Provide the (X, Y) coordinate of the cell's center where the given text is located.  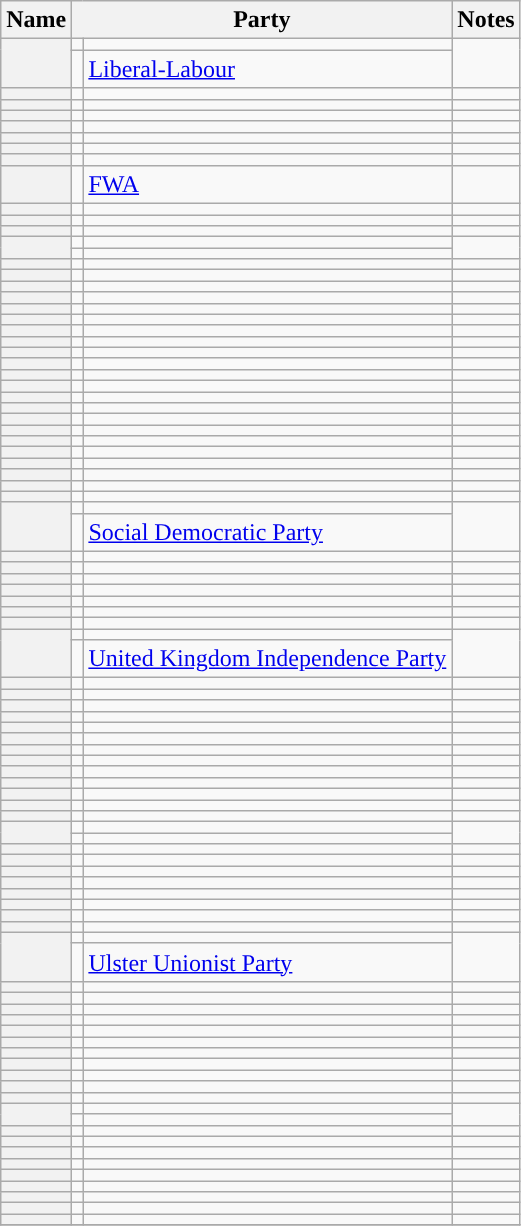
Party (262, 20)
Ulster Unionist Party (268, 962)
Liberal-Labour (268, 69)
United Kingdom Independence Party (268, 659)
Name (36, 20)
Notes (486, 20)
FWA (268, 184)
Social Democratic Party (268, 532)
